Locate the cell with the specified text and output its [x, y] center coordinate. 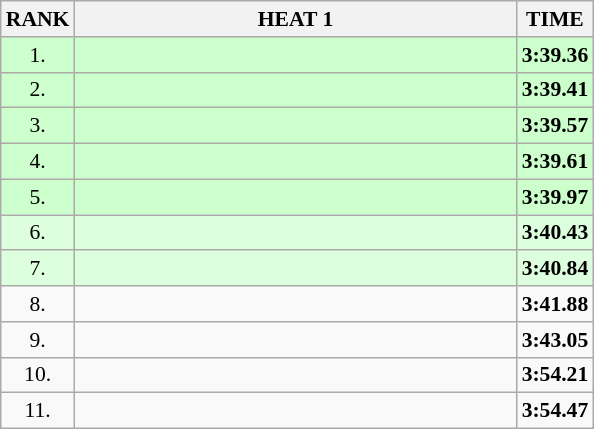
10. [38, 375]
6. [38, 233]
9. [38, 340]
3:39.57 [556, 126]
1. [38, 55]
3:39.61 [556, 162]
3:43.05 [556, 340]
TIME [556, 19]
3. [38, 126]
HEAT 1 [295, 19]
3:39.36 [556, 55]
4. [38, 162]
7. [38, 269]
2. [38, 90]
11. [38, 411]
RANK [38, 19]
3:39.41 [556, 90]
5. [38, 197]
3:40.43 [556, 233]
3:40.84 [556, 269]
8. [38, 304]
3:41.88 [556, 304]
3:39.97 [556, 197]
3:54.21 [556, 375]
3:54.47 [556, 411]
